Output the [x, y] coordinate of the center of the cell containing the given text.  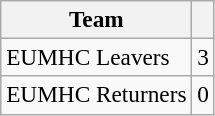
Team [96, 19]
EUMHC Returners [96, 95]
EUMHC Leavers [96, 57]
3 [203, 57]
0 [203, 95]
